Output the [X, Y] coordinate of the center of the cell containing the given text.  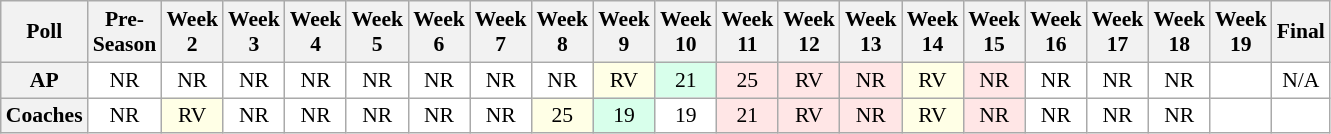
Coaches [44, 116]
Week18 [1179, 32]
Week13 [871, 32]
Week5 [377, 32]
Week3 [254, 32]
Week17 [1118, 32]
Week11 [748, 32]
Week4 [316, 32]
Week14 [933, 32]
Week16 [1056, 32]
Poll [44, 32]
N/A [1301, 80]
Week15 [994, 32]
Week6 [439, 32]
Week7 [501, 32]
Week2 [192, 32]
Week8 [562, 32]
Week19 [1241, 32]
Week12 [809, 32]
Final [1301, 32]
AP [44, 80]
Pre-Season [125, 32]
Week9 [624, 32]
Week10 [686, 32]
